Scan for the cell matching the given text and deliver its [X, Y] coordinate at center. 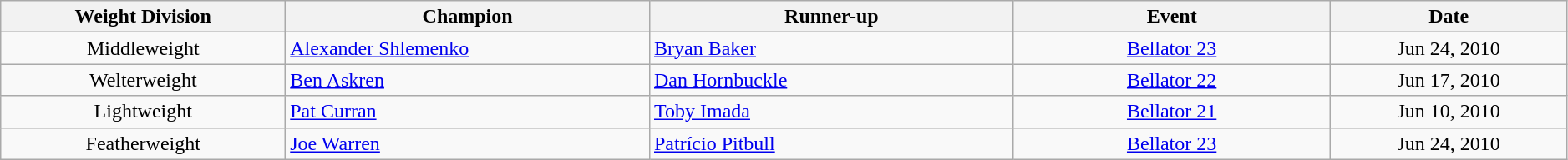
Patrício Pitbull [831, 143]
Champion [468, 17]
Lightweight [144, 112]
Welterweight [144, 80]
Bellator 22 [1171, 80]
Pat Curran [468, 112]
Dan Hornbuckle [831, 80]
Middleweight [144, 48]
Ben Askren [468, 80]
Event [1171, 17]
Jun 10, 2010 [1449, 112]
Jun 17, 2010 [1449, 80]
Bryan Baker [831, 48]
Date [1449, 17]
Bellator 21 [1171, 112]
Weight Division [144, 17]
Runner-up [831, 17]
Toby Imada [831, 112]
Featherweight [144, 143]
Joe Warren [468, 143]
Alexander Shlemenko [468, 48]
